Find where the given text appears and provide that cell's center as (x, y) coordinate. 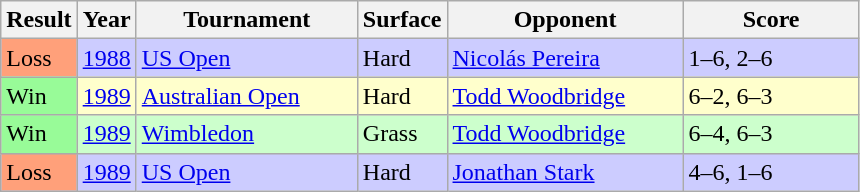
Australian Open (246, 96)
Surface (402, 20)
Grass (402, 134)
Jonathan Stark (565, 172)
4–6, 1–6 (771, 172)
Tournament (246, 20)
1988 (106, 58)
Result (39, 20)
6–2, 6–3 (771, 96)
6–4, 6–3 (771, 134)
Opponent (565, 20)
Nicolás Pereira (565, 58)
Wimbledon (246, 134)
1–6, 2–6 (771, 58)
Year (106, 20)
Score (771, 20)
